Provide the [X, Y] coordinate of the cell's center where the given text is located.  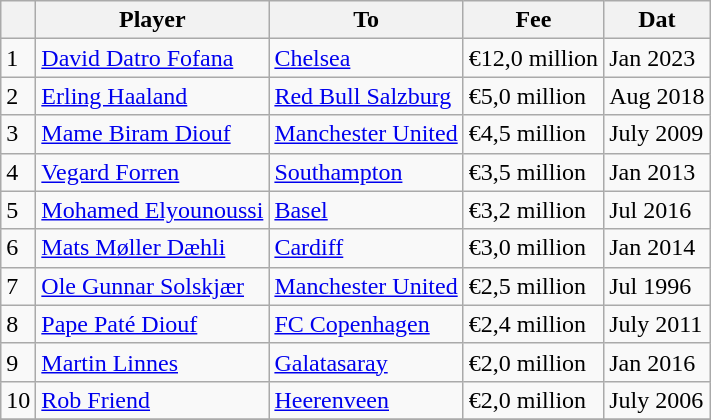
3 [18, 134]
Aug 2018 [657, 96]
July 2009 [657, 134]
FC Copenhagen [366, 324]
Southampton [366, 172]
Cardiff [366, 248]
4 [18, 172]
7 [18, 286]
Rob Friend [152, 400]
Jul 1996 [657, 286]
€4,5 million [533, 134]
€2,4 million [533, 324]
July 2011 [657, 324]
Jan 2023 [657, 58]
July 2006 [657, 400]
Mohamed Elyounoussi [152, 210]
Ole Gunnar Solskjær [152, 286]
6 [18, 248]
Red Bull Salzburg [366, 96]
2 [18, 96]
Martin Linnes [152, 362]
Chelsea [366, 58]
Pape Paté Diouf [152, 324]
€5,0 million [533, 96]
Dat [657, 20]
Basel [366, 210]
€12,0 million [533, 58]
Erling Haaland [152, 96]
9 [18, 362]
Mats Møller Dæhli [152, 248]
Galatasaray [366, 362]
Jan 2013 [657, 172]
Heerenveen [366, 400]
8 [18, 324]
1 [18, 58]
€3,2 million [533, 210]
To [366, 20]
David Datro Fofana [152, 58]
Player [152, 20]
€2,5 million [533, 286]
Vegard Forren [152, 172]
5 [18, 210]
€3,5 million [533, 172]
10 [18, 400]
Jan 2014 [657, 248]
Mame Biram Diouf [152, 134]
Jul 2016 [657, 210]
Fee [533, 20]
€3,0 million [533, 248]
Jan 2016 [657, 362]
